Capture the cell that displays the provided text and extract its [x, y] central coordinate. 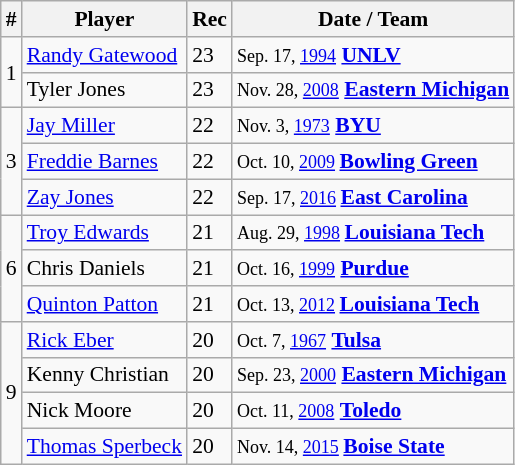
9 [12, 393]
Player [104, 19]
Jay Miller [104, 126]
Rec [210, 19]
Oct. 13, 2012 Louisiana Tech [373, 304]
3 [12, 162]
Thomas Sperbeck [104, 447]
Nov. 14, 2015 Boise State [373, 447]
Nov. 28, 2008 Eastern Michigan [373, 90]
Kenny Christian [104, 375]
6 [12, 268]
Nov. 3, 1973 BYU [373, 126]
Sep. 23, 2000 Eastern Michigan [373, 375]
Sep. 17, 1994 UNLV [373, 55]
Oct. 11, 2008 Toledo [373, 411]
Nick Moore [104, 411]
Date / Team [373, 19]
Freddie Barnes [104, 162]
Rick Eber [104, 340]
Troy Edwards [104, 233]
Sep. 17, 2016 East Carolina [373, 197]
Randy Gatewood [104, 55]
Oct. 16, 1999 Purdue [373, 269]
1 [12, 72]
Zay Jones [104, 197]
# [12, 19]
Tyler Jones [104, 90]
Oct. 10, 2009 Bowling Green [373, 162]
Quinton Patton [104, 304]
Chris Daniels [104, 269]
Aug. 29, 1998 Louisiana Tech [373, 233]
Oct. 7, 1967 Tulsa [373, 340]
